Extract the (x, y) coordinate from the center of the cell holding the provided text.  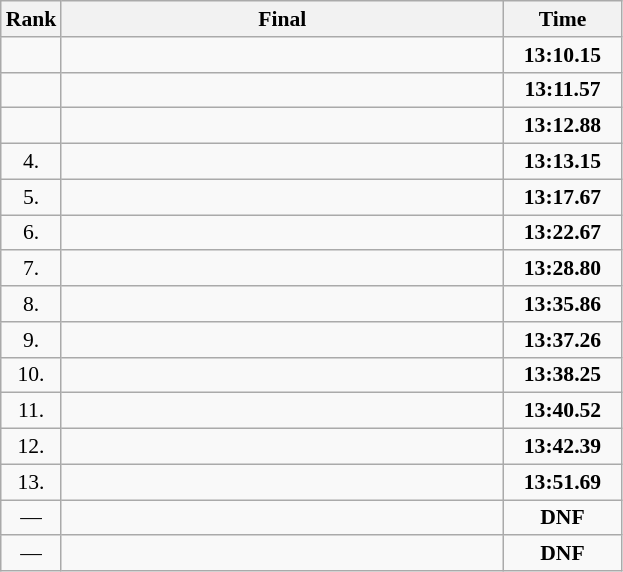
13:37.26 (562, 340)
13:42.39 (562, 447)
13:11.57 (562, 90)
Time (562, 19)
13:10.15 (562, 55)
13:28.80 (562, 269)
5. (32, 197)
10. (32, 375)
12. (32, 447)
13:35.86 (562, 304)
13:22.67 (562, 233)
11. (32, 411)
9. (32, 340)
6. (32, 233)
13. (32, 482)
Rank (32, 19)
13:17.67 (562, 197)
13:40.52 (562, 411)
13:38.25 (562, 375)
7. (32, 269)
13:12.88 (562, 126)
13:51.69 (562, 482)
4. (32, 162)
Final (282, 19)
8. (32, 304)
13:13.15 (562, 162)
